From the cell containing the given text, extract its center point as [x, y] coordinate. 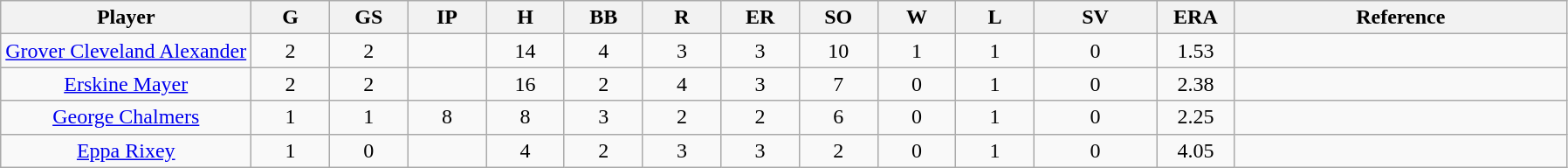
1.53 [1196, 51]
16 [526, 84]
Player [126, 17]
BB [603, 17]
2.25 [1196, 117]
6 [838, 117]
4.05 [1196, 150]
H [526, 17]
GS [368, 17]
14 [526, 51]
IP [447, 17]
Eppa Rixey [126, 150]
Grover Cleveland Alexander [126, 51]
ER [760, 17]
ERA [1196, 17]
W [917, 17]
G [291, 17]
Reference [1400, 17]
George Chalmers [126, 117]
L [995, 17]
7 [838, 84]
2.38 [1196, 84]
Erskine Mayer [126, 84]
SO [838, 17]
R [682, 17]
SV [1095, 17]
10 [838, 51]
